Return (X, Y) of the center of cell containing provided text 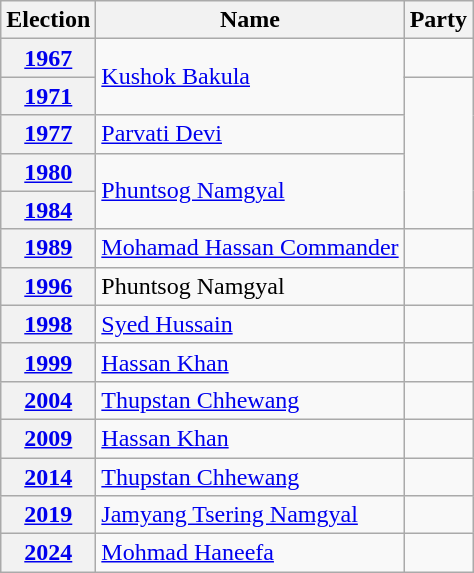
Jamyang Tsering Namgyal (250, 515)
2024 (48, 553)
Name (250, 20)
1998 (48, 324)
2014 (48, 477)
1999 (48, 362)
1984 (48, 210)
Mohmad Haneefa (250, 553)
1971 (48, 96)
2004 (48, 400)
2009 (48, 438)
Kushok Bakula (250, 77)
1980 (48, 172)
Party (438, 20)
Syed Hussain (250, 324)
2019 (48, 515)
1996 (48, 286)
Mohamad Hassan Commander (250, 248)
1977 (48, 134)
1967 (48, 58)
1989 (48, 248)
Election (48, 20)
Parvati Devi (250, 134)
